Provide the [X, Y] coordinate of the cell's center where the given text is located.  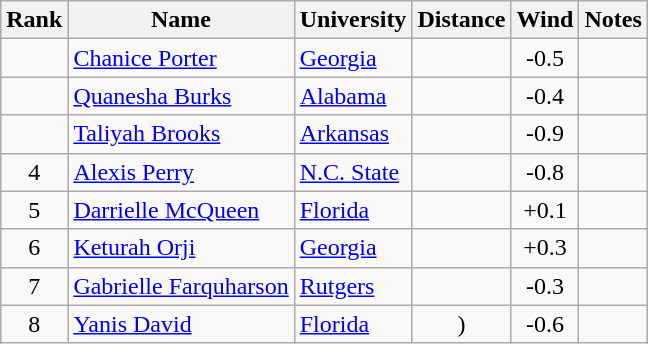
Notes [613, 20]
-0.8 [545, 172]
Rutgers [353, 286]
-0.3 [545, 286]
-0.5 [545, 58]
Rank [34, 20]
Alabama [353, 96]
+0.1 [545, 210]
Gabrielle Farquharson [181, 286]
-0.9 [545, 134]
5 [34, 210]
-0.4 [545, 96]
Darrielle McQueen [181, 210]
7 [34, 286]
Yanis David [181, 324]
Taliyah Brooks [181, 134]
8 [34, 324]
+0.3 [545, 248]
-0.6 [545, 324]
Name [181, 20]
N.C. State [353, 172]
Distance [462, 20]
Arkansas [353, 134]
Alexis Perry [181, 172]
Quanesha Burks [181, 96]
University [353, 20]
Keturah Orji [181, 248]
4 [34, 172]
6 [34, 248]
Chanice Porter [181, 58]
) [462, 324]
Wind [545, 20]
